Capture the cell that displays the provided text and extract its (x, y) central coordinate. 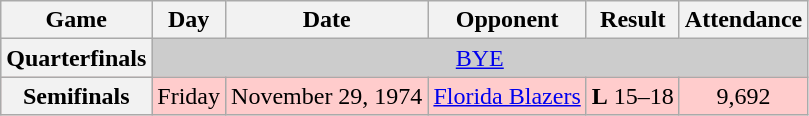
Game (76, 20)
Opponent (507, 20)
Result (632, 20)
November 29, 1974 (327, 96)
Attendance (743, 20)
Florida Blazers (507, 96)
BYE (480, 58)
Friday (189, 96)
Day (189, 20)
9,692 (743, 96)
L 15–18 (632, 96)
Semifinals (76, 96)
Date (327, 20)
Quarterfinals (76, 58)
